Return the (x, y) coordinate for the center point of the cell that contains the specified text.  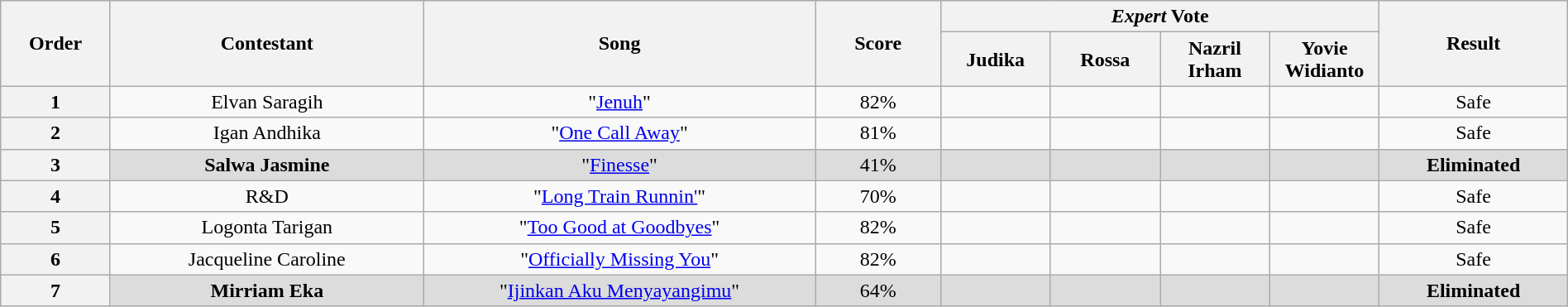
"Ijinkan Aku Menyayangimu" (619, 290)
7 (56, 290)
3 (56, 165)
"Jenuh" (619, 102)
Yovie Widianto (1325, 60)
Result (1474, 43)
Order (56, 43)
41% (878, 165)
Igan Andhika (266, 133)
Expert Vote (1159, 17)
Jacqueline Caroline (266, 259)
"Officially Missing You" (619, 259)
"Too Good at Goodbyes" (619, 228)
Nazril Irham (1216, 60)
4 (56, 196)
Contestant (266, 43)
Judika (996, 60)
81% (878, 133)
"One Call Away" (619, 133)
1 (56, 102)
Song (619, 43)
Elvan Saragih (266, 102)
"Long Train Runnin'" (619, 196)
Salwa Jasmine (266, 165)
Rossa (1105, 60)
Logonta Tarigan (266, 228)
70% (878, 196)
Score (878, 43)
R&D (266, 196)
"Finesse" (619, 165)
64% (878, 290)
6 (56, 259)
2 (56, 133)
Mirriam Eka (266, 290)
5 (56, 228)
